Output the [X, Y] coordinate of the center of the cell containing the given text.  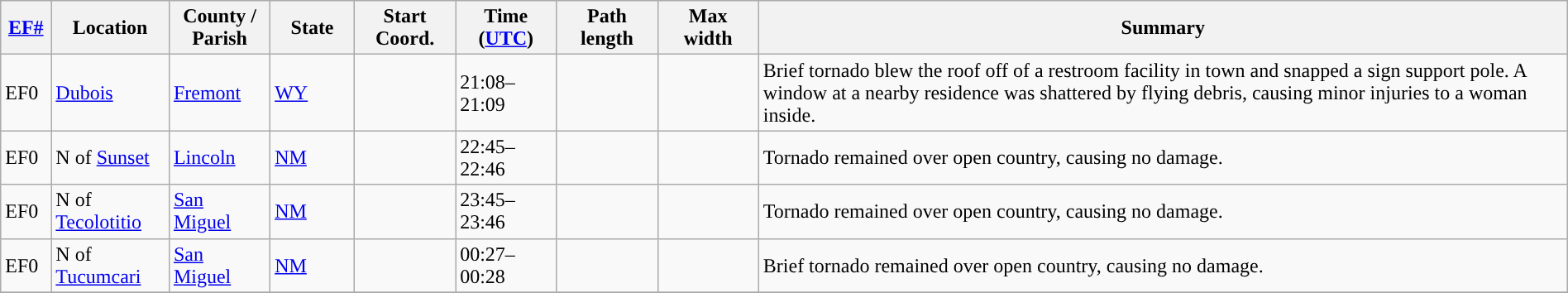
State [313, 28]
N of Tecolotitio [111, 212]
Fremont [219, 93]
Dubois [111, 93]
WY [313, 93]
N of Sunset [111, 157]
Summary [1163, 28]
Max width [708, 28]
Location [111, 28]
Path length [607, 28]
Brief tornado remained over open country, causing no damage. [1163, 265]
00:27–00:28 [506, 265]
Start Coord. [404, 28]
Lincoln [219, 157]
County / Parish [219, 28]
21:08–21:09 [506, 93]
22:45–22:46 [506, 157]
23:45–23:46 [506, 212]
EF# [26, 28]
N of Tucumcari [111, 265]
Time (UTC) [506, 28]
